Provide the (x, y) coordinate of the cell's center where the given text is located.  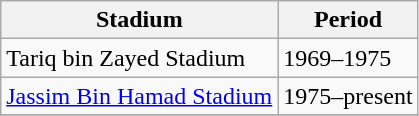
Jassim Bin Hamad Stadium (140, 96)
1975–present (348, 96)
Period (348, 20)
1969–1975 (348, 58)
Tariq bin Zayed Stadium (140, 58)
Stadium (140, 20)
